From the cell containing the given text, extract its center point as (x, y) coordinate. 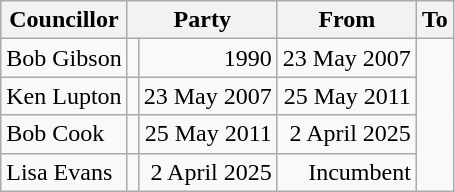
Party (202, 20)
From (346, 20)
Incumbent (346, 172)
Lisa Evans (64, 172)
1990 (208, 58)
Bob Gibson (64, 58)
Councillor (64, 20)
Ken Lupton (64, 96)
To (434, 20)
Bob Cook (64, 134)
